Output the [x, y] coordinate of the center of the cell containing the given text.  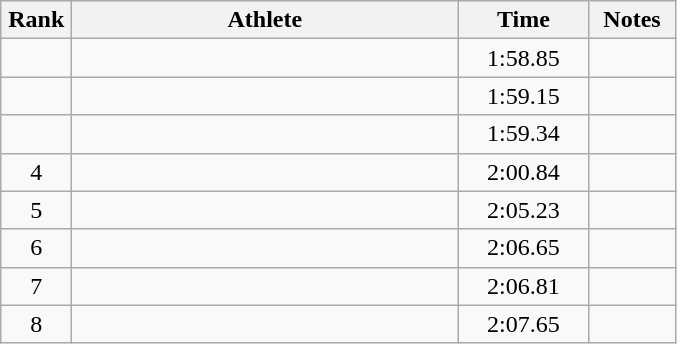
Rank [36, 20]
8 [36, 324]
7 [36, 286]
1:59.34 [524, 134]
6 [36, 248]
2:00.84 [524, 172]
Time [524, 20]
Notes [632, 20]
2:06.65 [524, 248]
Athlete [265, 20]
2:06.81 [524, 286]
5 [36, 210]
2:05.23 [524, 210]
2:07.65 [524, 324]
1:58.85 [524, 58]
4 [36, 172]
1:59.15 [524, 96]
